Determine the (x, y) coordinate at the center of the cell enclosing the given text.  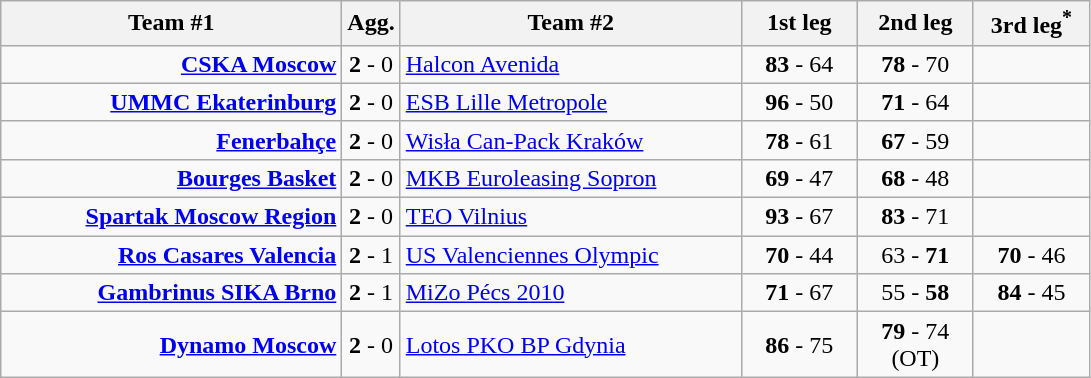
Bourges Basket (172, 178)
84 - 45 (1031, 293)
70 - 46 (1031, 255)
Dynamo Moscow (172, 344)
Agg. (371, 24)
3rd leg* (1031, 24)
2nd leg (915, 24)
71 - 67 (799, 293)
93 - 67 (799, 217)
Fenerbahçe (172, 140)
1st leg (799, 24)
96 - 50 (799, 102)
68 - 48 (915, 178)
Spartak Moscow Region (172, 217)
Lotos PKO BP Gdynia (570, 344)
UMMC Ekaterinburg (172, 102)
70 - 44 (799, 255)
Team #1 (172, 24)
MiZo Pécs 2010 (570, 293)
US Valenciennes Olympic (570, 255)
Halcon Avenida (570, 64)
Team #2 (570, 24)
71 - 64 (915, 102)
83 - 64 (799, 64)
ESB Lille Metropole (570, 102)
69 - 47 (799, 178)
Gambrinus SIKA Brno (172, 293)
Ros Casares Valencia (172, 255)
63 - 71 (915, 255)
55 - 58 (915, 293)
78 - 61 (799, 140)
86 - 75 (799, 344)
79 - 74 (OT) (915, 344)
78 - 70 (915, 64)
Wisła Can-Pack Kraków (570, 140)
67 - 59 (915, 140)
CSKA Moscow (172, 64)
MKB Euroleasing Sopron (570, 178)
TEO Vilnius (570, 217)
83 - 71 (915, 217)
